Pinpoint the cell where the given text exists, returning its [X, Y] midpoint coordinate. 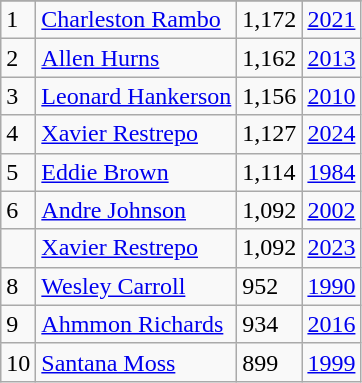
1990 [332, 286]
Leonard Hankerson [136, 96]
10 [18, 362]
Charleston Rambo [136, 20]
Wesley Carroll [136, 286]
1,172 [270, 20]
952 [270, 286]
Santana Moss [136, 362]
Eddie Brown [136, 172]
2010 [332, 96]
2013 [332, 58]
2 [18, 58]
2016 [332, 324]
1,127 [270, 134]
1984 [332, 172]
899 [270, 362]
8 [18, 286]
1999 [332, 362]
Andre Johnson [136, 210]
5 [18, 172]
1,156 [270, 96]
9 [18, 324]
2002 [332, 210]
2023 [332, 248]
Allen Hurns [136, 58]
6 [18, 210]
1 [18, 20]
4 [18, 134]
Ahmmon Richards [136, 324]
2024 [332, 134]
3 [18, 96]
1,114 [270, 172]
2021 [332, 20]
1,162 [270, 58]
934 [270, 324]
